Search for the cell housing the specified text and yield its [X, Y] center coordinate. 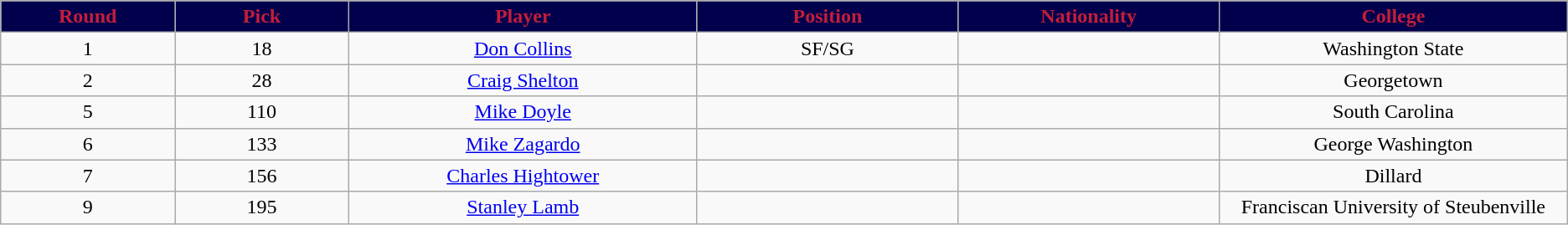
Washington State [1394, 49]
2 [88, 80]
5 [88, 112]
Craig Shelton [523, 80]
Player [523, 17]
George Washington [1394, 144]
South Carolina [1394, 112]
6 [88, 144]
Nationality [1089, 17]
Stanley Lamb [523, 207]
133 [262, 144]
Round [88, 17]
Mike Doyle [523, 112]
College [1394, 17]
Mike Zagardo [523, 144]
1 [88, 49]
Franciscan University of Steubenville [1394, 207]
Dillard [1394, 176]
195 [262, 207]
Georgetown [1394, 80]
28 [262, 80]
Charles Hightower [523, 176]
SF/SG [828, 49]
Don Collins [523, 49]
Position [828, 17]
110 [262, 112]
9 [88, 207]
156 [262, 176]
Pick [262, 17]
7 [88, 176]
18 [262, 49]
